Capture the cell that displays the provided text and extract its [x, y] central coordinate. 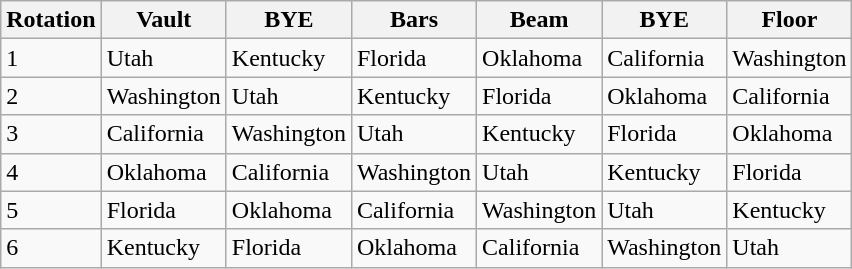
6 [51, 248]
4 [51, 172]
Floor [790, 20]
Beam [540, 20]
5 [51, 210]
Rotation [51, 20]
Bars [414, 20]
1 [51, 58]
3 [51, 134]
Vault [164, 20]
2 [51, 96]
